Return the (X, Y) coordinate for the center point of the cell that contains the specified text.  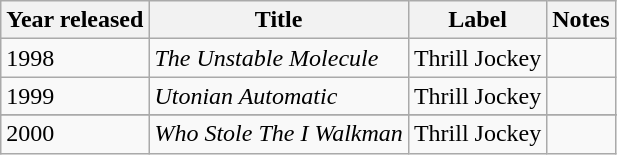
Utonian Automatic (278, 96)
Notes (581, 20)
Who Stole The I Walkman (278, 134)
The Unstable Molecule (278, 58)
Title (278, 20)
1998 (75, 58)
1999 (75, 96)
2000 (75, 134)
Year released (75, 20)
Label (477, 20)
